Detect which cell encompasses the target text, then output its [X, Y] center coordinate. 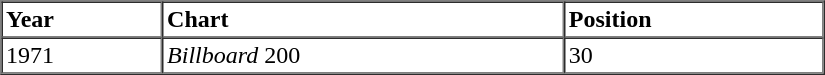
Year [82, 20]
Chart [364, 20]
30 [694, 56]
1971 [82, 56]
Position [694, 20]
Billboard 200 [364, 56]
